Return (x, y) of the center of cell containing provided text 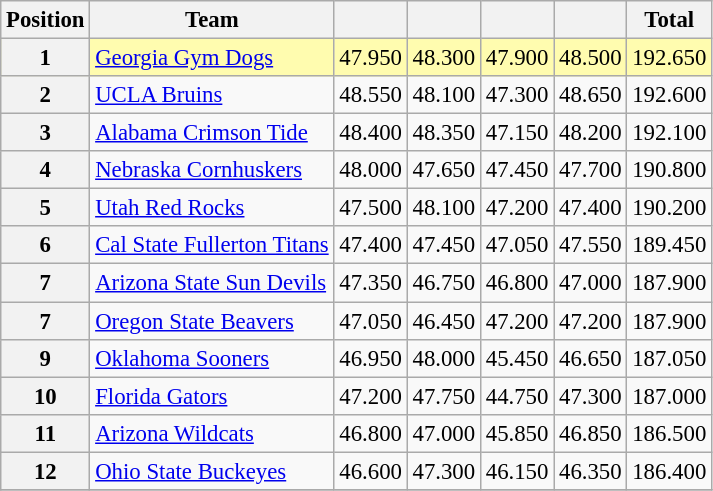
48.400 (370, 133)
48.200 (590, 133)
48.350 (444, 133)
46.600 (370, 471)
Cal State Fullerton Titans (212, 245)
190.200 (670, 208)
Utah Red Rocks (212, 208)
1 (46, 58)
44.750 (516, 396)
186.500 (670, 433)
192.650 (670, 58)
4 (46, 170)
UCLA Bruins (212, 95)
47.500 (370, 208)
47.700 (590, 170)
Oklahoma Sooners (212, 358)
186.400 (670, 471)
6 (46, 245)
46.750 (444, 283)
46.850 (590, 433)
47.350 (370, 283)
47.750 (444, 396)
187.050 (670, 358)
47.150 (516, 133)
5 (46, 208)
Nebraska Cornhuskers (212, 170)
46.350 (590, 471)
48.550 (370, 95)
192.600 (670, 95)
Position (46, 20)
11 (46, 433)
190.800 (670, 170)
189.450 (670, 245)
Team (212, 20)
192.100 (670, 133)
47.550 (590, 245)
48.300 (444, 58)
Oregon State Beavers (212, 321)
46.950 (370, 358)
Alabama Crimson Tide (212, 133)
46.150 (516, 471)
Arizona State Sun Devils (212, 283)
Georgia Gym Dogs (212, 58)
Arizona Wildcats (212, 433)
46.650 (590, 358)
46.450 (444, 321)
Ohio State Buckeyes (212, 471)
Total (670, 20)
2 (46, 95)
48.650 (590, 95)
45.450 (516, 358)
3 (46, 133)
45.850 (516, 433)
187.000 (670, 396)
9 (46, 358)
48.500 (590, 58)
47.950 (370, 58)
Florida Gators (212, 396)
47.900 (516, 58)
12 (46, 471)
47.650 (444, 170)
10 (46, 396)
